For the text-containing cell, return its midpoint in (x, y) coordinate format. 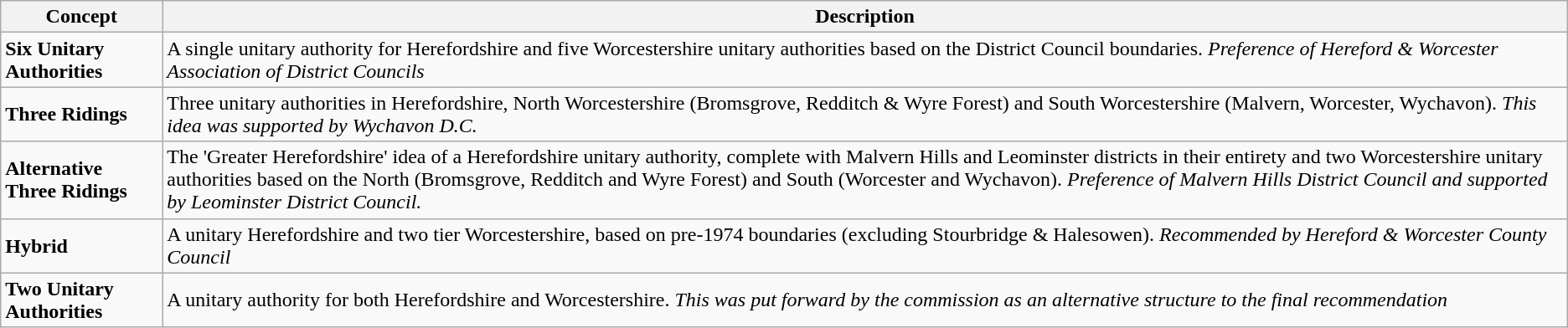
Hybrid (82, 246)
Two Unitary Authorities (82, 300)
Alternative Three Ridings (82, 180)
Three Ridings (82, 114)
Concept (82, 17)
Six Unitary Authorities (82, 60)
Description (864, 17)
